For the text-containing cell, return its midpoint in [x, y] coordinate format. 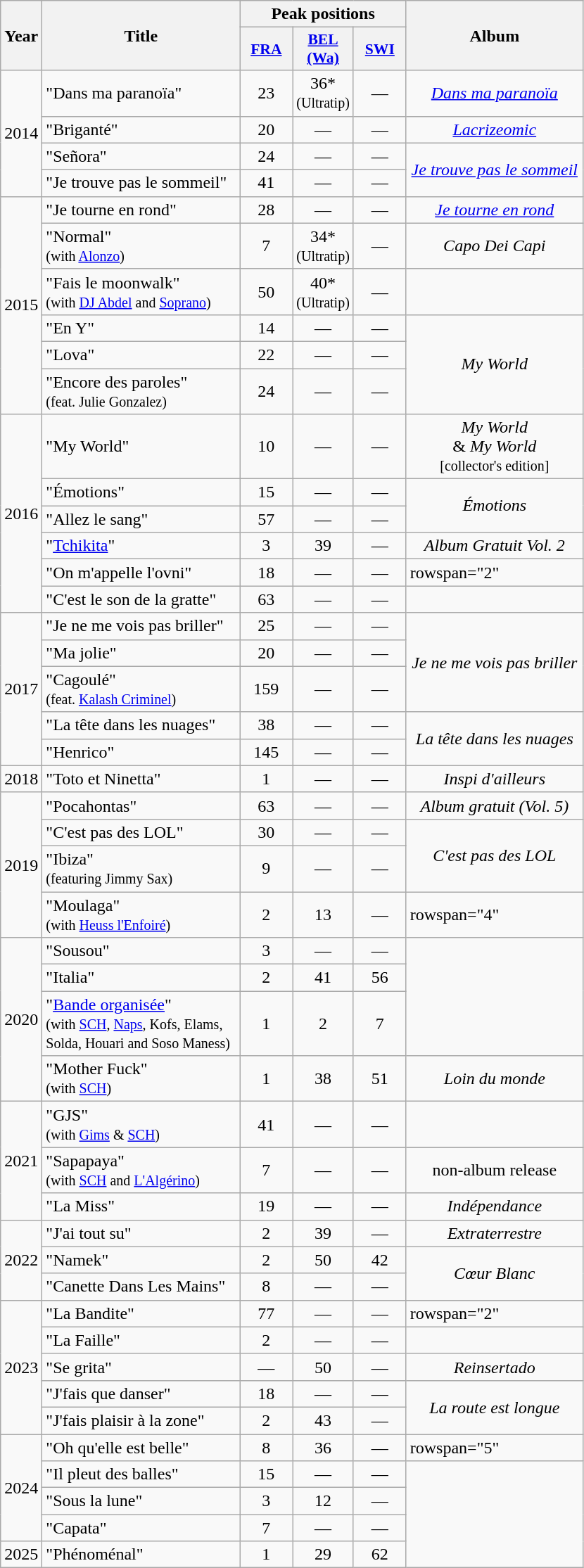
Year [21, 35]
"Capata" [141, 1528]
Reinsertado [494, 1367]
"Émotions" [141, 492]
2023 [21, 1367]
Émotions [494, 506]
"On m'appelle l'ovni" [141, 573]
2021 [21, 1161]
"La tête dans les nuages" [141, 725]
"Normal"(with Alonzo) [141, 246]
My World & My World [collector's edition] [494, 447]
"Sous la lune" [141, 1501]
Capo Dei Capi [494, 246]
"Ma jolie" [141, 653]
"Henrico" [141, 752]
"Se grita" [141, 1367]
"La Bandite" [141, 1313]
51 [380, 1079]
"J'fais plaisir à la zone" [141, 1420]
"C'est le son de la gratte" [141, 599]
22 [266, 355]
145 [266, 752]
"Canette Dans Les Mains" [141, 1287]
Album [494, 35]
"Il pleut des balles" [141, 1474]
36 [324, 1447]
"Oh qu'elle est belle" [141, 1447]
"J'ai tout su" [141, 1233]
"Mother Fuck"(with SCH) [141, 1079]
"Toto et Ninetta" [141, 779]
BEL (Wa) [324, 49]
40*(Ultratip) [324, 291]
13 [324, 914]
Inspi d'ailleurs [494, 779]
"Moulaga"(with Heuss l'Enfoiré) [141, 914]
My World [494, 364]
"Je ne me vois pas briller" [141, 626]
"Tchikita" [141, 546]
La tête dans les nuages [494, 739]
"Señora" [141, 156]
"Je tourne en rond" [141, 210]
Je ne me vois pas briller [494, 663]
"Ibiza"(featuring Jimmy Sax) [141, 868]
19 [266, 1206]
25 [266, 626]
"Briganté" [141, 129]
"Dans ma paranoïa" [141, 93]
36*(Ultratip) [324, 93]
non-album release [494, 1171]
"Namek" [141, 1260]
30 [266, 832]
56 [380, 978]
62 [380, 1555]
2014 [21, 134]
29 [324, 1555]
Dans ma paranoïa [494, 93]
12 [324, 1501]
Title [141, 35]
"La Miss" [141, 1206]
"Encore des paroles" (feat. Julie Gonzalez) [141, 391]
2025 [21, 1555]
FRA [266, 49]
"Fais le moonwalk"(with DJ Abdel and Soprano) [141, 291]
Peak positions [323, 14]
43 [324, 1420]
2024 [21, 1487]
"Pocahontas" [141, 805]
Lacrizeomic [494, 129]
Cœur Blanc [494, 1273]
"GJS"(with Gims & SCH) [141, 1124]
2015 [21, 305]
"Bande organisée"(with SCH, Naps, Kofs, Elams, Solda, Houari and Soso Maness) [141, 1024]
"My World" [141, 447]
La route est longue [494, 1407]
57 [266, 519]
SWI [380, 49]
159 [266, 689]
Album Gratuit Vol. 2 [494, 546]
"Sapapaya"(with SCH and L'Algérino) [141, 1171]
9 [266, 868]
14 [266, 328]
2020 [21, 1020]
Extraterrestre [494, 1233]
"La Faille" [141, 1340]
"Allez le sang" [141, 519]
2019 [21, 865]
2018 [21, 779]
"En Y" [141, 328]
Je trouve pas le sommeil [494, 170]
10 [266, 447]
77 [266, 1313]
Indépendance [494, 1206]
rowspan="4" [494, 914]
"Je trouve pas le sommeil" [141, 183]
"Phénoménal" [141, 1555]
Loin du monde [494, 1079]
C'est pas des LOL [494, 855]
2022 [21, 1260]
34*(Ultratip) [324, 246]
"C'est pas des LOL" [141, 832]
23 [266, 93]
Je tourne en rond [494, 210]
"Lova" [141, 355]
Album gratuit (Vol. 5) [494, 805]
42 [380, 1260]
2017 [21, 689]
"Cagoulé" (feat. Kalash Criminel) [141, 689]
rowspan="5" [494, 1447]
28 [266, 210]
"J'fais que danser" [141, 1394]
"Italia" [141, 978]
2016 [21, 514]
"Sousou" [141, 951]
